Extract the (X, Y) coordinate from the center of the cell holding the provided text.  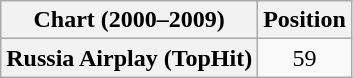
Russia Airplay (TopHit) (130, 58)
Position (305, 20)
59 (305, 58)
Chart (2000–2009) (130, 20)
